Provide the [X, Y] coordinate of the cell's center where the given text is located.  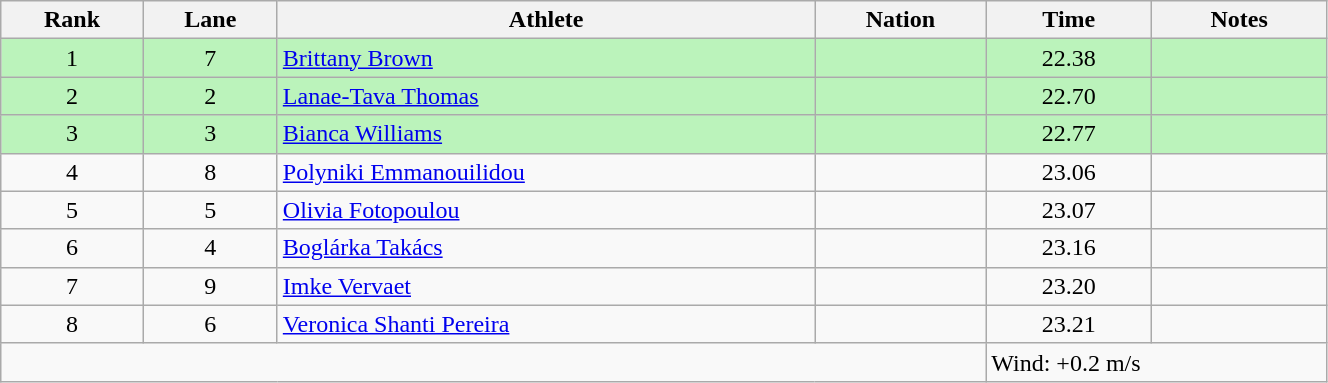
Lane [210, 20]
23.06 [1069, 172]
Boglárka Takács [546, 248]
22.77 [1069, 134]
Veronica Shanti Pereira [546, 324]
Notes [1240, 20]
Wind: +0.2 m/s [1156, 362]
23.16 [1069, 248]
Lanae-Tava Thomas [546, 96]
Nation [900, 20]
Imke Vervaet [546, 286]
Polyniki Emmanouilidou [546, 172]
Olivia Fotopoulou [546, 210]
1 [72, 58]
Time [1069, 20]
22.38 [1069, 58]
Rank [72, 20]
Bianca Williams [546, 134]
22.70 [1069, 96]
Athlete [546, 20]
23.21 [1069, 324]
23.20 [1069, 286]
9 [210, 286]
Brittany Brown [546, 58]
23.07 [1069, 210]
